Determine the (x, y) coordinate at the center of the cell enclosing the given text.  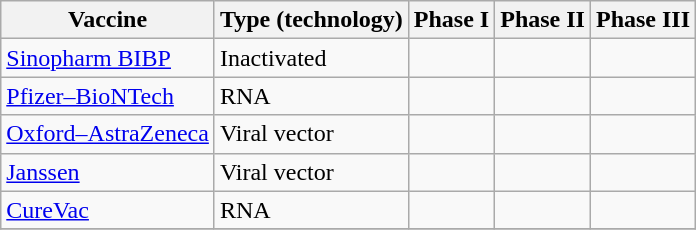
Sinopharm BIBP (108, 58)
Vaccine (108, 20)
Pfizer–BioNTech (108, 96)
Phase III (642, 20)
Oxford–AstraZeneca (108, 134)
Phase II (543, 20)
Type (technology) (311, 20)
CureVac (108, 210)
Phase I (451, 20)
Inactivated (311, 58)
Janssen (108, 172)
